Locate the cell with the specified text and output its (X, Y) center coordinate. 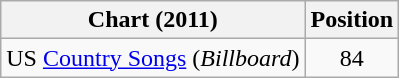
84 (352, 58)
US Country Songs (Billboard) (153, 58)
Chart (2011) (153, 20)
Position (352, 20)
